Locate the cell with the specified text and output its [X, Y] center coordinate. 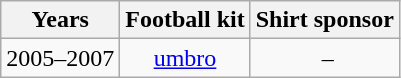
2005–2007 [60, 58]
Shirt sponsor [324, 20]
umbro [185, 58]
Football kit [185, 20]
– [324, 58]
Years [60, 20]
